Extract the [X, Y] coordinate from the center of the cell holding the provided text.  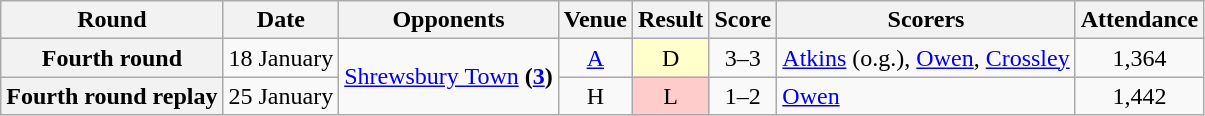
1,364 [1139, 58]
1–2 [743, 96]
3–3 [743, 58]
Venue [595, 20]
Result [670, 20]
Fourth round [112, 58]
D [670, 58]
25 January [281, 96]
Round [112, 20]
H [595, 96]
Attendance [1139, 20]
Scorers [926, 20]
L [670, 96]
Opponents [449, 20]
Atkins (o.g.), Owen, Crossley [926, 58]
18 January [281, 58]
Date [281, 20]
Shrewsbury Town (3) [449, 77]
A [595, 58]
1,442 [1139, 96]
Score [743, 20]
Owen [926, 96]
Fourth round replay [112, 96]
